Detect which cell encompasses the target text, then output its (X, Y) center coordinate. 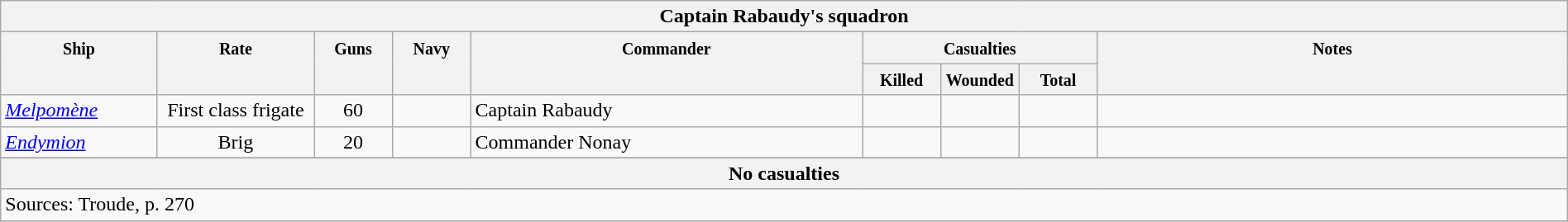
Commander Nonay (667, 142)
Captain Rabaudy's squadron (784, 17)
Commander (667, 64)
Casualties (980, 48)
Melpomène (79, 111)
Killed (901, 79)
Notes (1332, 64)
60 (354, 111)
No casualties (784, 173)
Total (1059, 79)
Guns (354, 64)
Navy (432, 64)
Endymion (79, 142)
Brig (235, 142)
Rate (235, 64)
Wounded (979, 79)
Captain Rabaudy (667, 111)
Sources: Troude, p. 270 (784, 205)
Ship (79, 64)
20 (354, 142)
First class frigate (235, 111)
